Return the (X, Y) coordinate for the center point of the cell that contains the specified text.  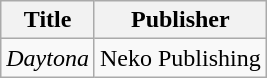
Title (48, 20)
Neko Publishing (180, 58)
Publisher (180, 20)
Daytona (48, 58)
